Capture the cell that displays the provided text and extract its (x, y) central coordinate. 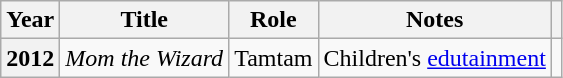
Notes (434, 20)
2012 (30, 58)
Year (30, 20)
Mom the Wizard (144, 58)
Tamtam (274, 58)
Title (144, 20)
Children's edutainment (434, 58)
Role (274, 20)
